Find where the given text appears and provide that cell's center as (x, y) coordinate. 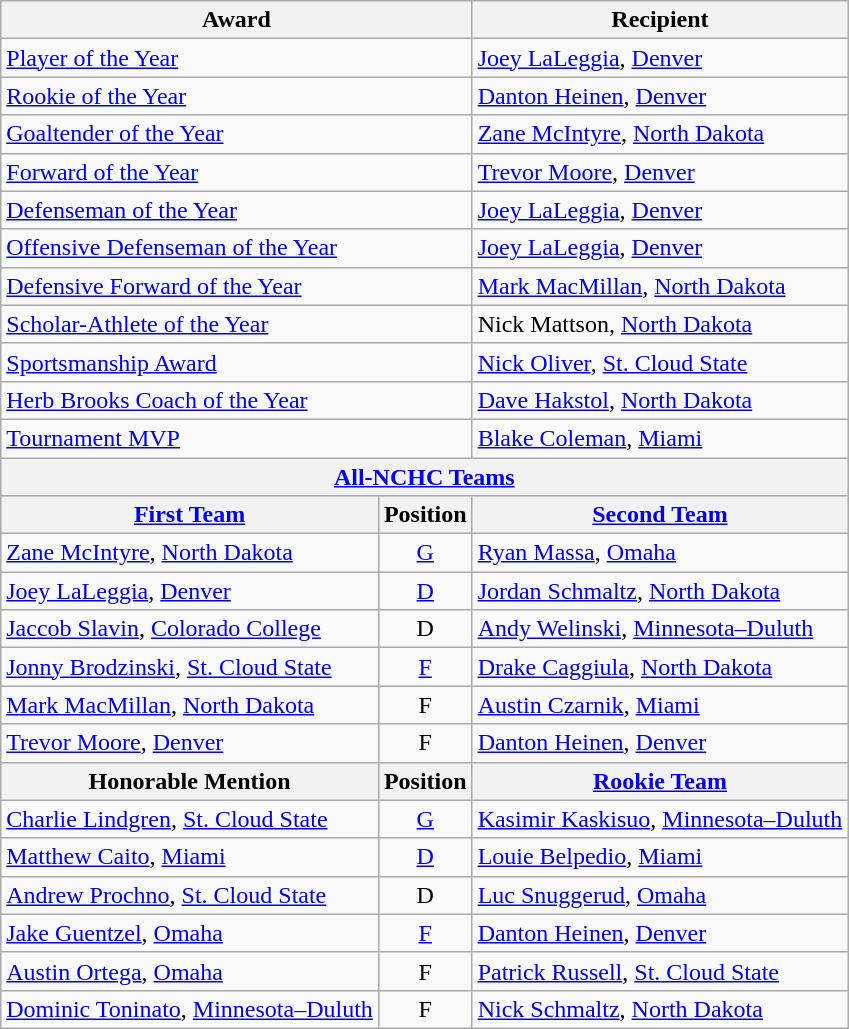
Honorable Mention (190, 781)
First Team (190, 515)
Patrick Russell, St. Cloud State (660, 971)
Second Team (660, 515)
Austin Czarnik, Miami (660, 705)
Award (236, 20)
Jaccob Slavin, Colorado College (190, 629)
Player of the Year (236, 58)
Matthew Caito, Miami (190, 857)
Sportsmanship Award (236, 362)
Scholar-Athlete of the Year (236, 324)
Nick Schmaltz, North Dakota (660, 1009)
Offensive Defenseman of the Year (236, 248)
Nick Oliver, St. Cloud State (660, 362)
Defenseman of the Year (236, 210)
Blake Coleman, Miami (660, 438)
Ryan Massa, Omaha (660, 553)
Austin Ortega, Omaha (190, 971)
Rookie of the Year (236, 96)
Jordan Schmaltz, North Dakota (660, 591)
Dominic Toninato, Minnesota–Duluth (190, 1009)
Luc Snuggerud, Omaha (660, 895)
Defensive Forward of the Year (236, 286)
Recipient (660, 20)
Andrew Prochno, St. Cloud State (190, 895)
Jake Guentzel, Omaha (190, 933)
Tournament MVP (236, 438)
Drake Caggiula, North Dakota (660, 667)
Goaltender of the Year (236, 134)
Herb Brooks Coach of the Year (236, 400)
Charlie Lindgren, St. Cloud State (190, 819)
Forward of the Year (236, 172)
Rookie Team (660, 781)
Andy Welinski, Minnesota–Duluth (660, 629)
Dave Hakstol, North Dakota (660, 400)
Kasimir Kaskisuo, Minnesota–Duluth (660, 819)
Louie Belpedio, Miami (660, 857)
Jonny Brodzinski, St. Cloud State (190, 667)
All-NCHC Teams (424, 477)
Nick Mattson, North Dakota (660, 324)
